Find where the given text appears and provide that cell's center as (X, Y) coordinate. 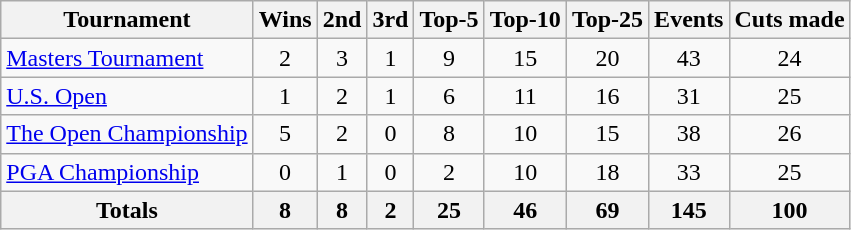
16 (607, 96)
Wins (285, 20)
The Open Championship (127, 134)
Top-25 (607, 20)
PGA Championship (127, 172)
5 (285, 134)
20 (607, 58)
2nd (342, 20)
Top-5 (449, 20)
Cuts made (790, 20)
43 (689, 58)
Tournament (127, 20)
6 (449, 96)
Top-10 (525, 20)
18 (607, 172)
9 (449, 58)
145 (689, 210)
26 (790, 134)
Totals (127, 210)
3 (342, 58)
38 (689, 134)
69 (607, 210)
100 (790, 210)
33 (689, 172)
11 (525, 96)
46 (525, 210)
3rd (390, 20)
Events (689, 20)
31 (689, 96)
U.S. Open (127, 96)
24 (790, 58)
Masters Tournament (127, 58)
